Output the (x, y) coordinate of the center of the cell containing the given text.  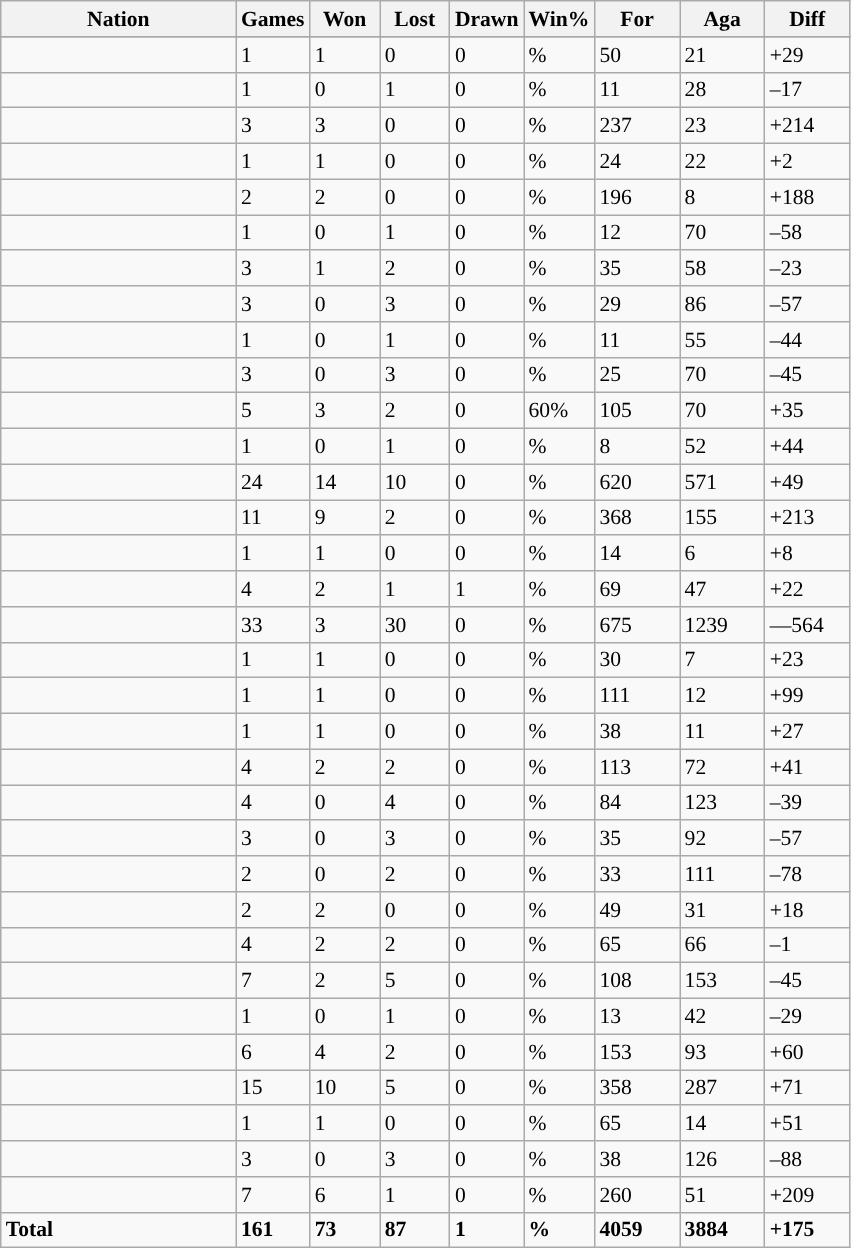
+213 (808, 518)
93 (722, 1052)
368 (636, 518)
+209 (808, 1195)
29 (636, 304)
+188 (808, 197)
+60 (808, 1052)
196 (636, 197)
+175 (808, 1230)
–29 (808, 1017)
60% (560, 411)
+35 (808, 411)
13 (636, 1017)
105 (636, 411)
571 (722, 482)
Win% (560, 19)
21 (722, 55)
47 (722, 589)
161 (273, 1230)
87 (415, 1230)
For (636, 19)
260 (636, 1195)
–17 (808, 90)
25 (636, 375)
72 (722, 767)
+71 (808, 1088)
49 (636, 910)
92 (722, 839)
Games (273, 19)
675 (636, 625)
126 (722, 1159)
–39 (808, 803)
9 (345, 518)
Total (118, 1230)
66 (722, 945)
23 (722, 126)
–88 (808, 1159)
237 (636, 126)
31 (722, 910)
55 (722, 340)
155 (722, 518)
–78 (808, 874)
+2 (808, 162)
73 (345, 1230)
+99 (808, 696)
123 (722, 803)
86 (722, 304)
52 (722, 447)
3884 (722, 1230)
22 (722, 162)
15 (273, 1088)
+214 (808, 126)
58 (722, 269)
50 (636, 55)
28 (722, 90)
69 (636, 589)
42 (722, 1017)
4059 (636, 1230)
–1 (808, 945)
+23 (808, 660)
51 (722, 1195)
Nation (118, 19)
84 (636, 803)
+29 (808, 55)
Drawn (487, 19)
+41 (808, 767)
Diff (808, 19)
—564 (808, 625)
358 (636, 1088)
–58 (808, 233)
113 (636, 767)
–44 (808, 340)
+27 (808, 732)
1239 (722, 625)
–23 (808, 269)
+51 (808, 1124)
+49 (808, 482)
Won (345, 19)
287 (722, 1088)
Lost (415, 19)
+22 (808, 589)
Aga (722, 19)
+44 (808, 447)
+18 (808, 910)
620 (636, 482)
+8 (808, 554)
108 (636, 981)
